Determine the [x, y] coordinate at the center of the cell enclosing the given text.  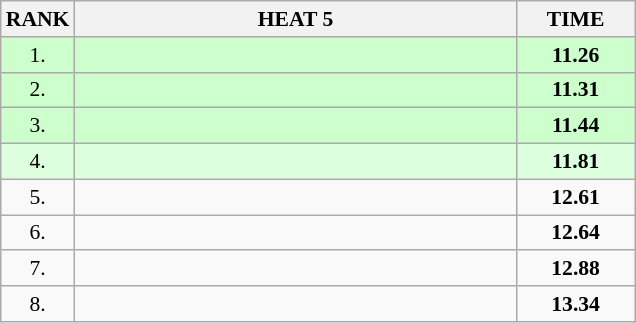
3. [38, 126]
6. [38, 233]
8. [38, 304]
11.26 [576, 55]
13.34 [576, 304]
4. [38, 162]
11.81 [576, 162]
12.61 [576, 197]
11.31 [576, 90]
TIME [576, 19]
HEAT 5 [295, 19]
11.44 [576, 126]
12.64 [576, 233]
1. [38, 55]
5. [38, 197]
2. [38, 90]
RANK [38, 19]
12.88 [576, 269]
7. [38, 269]
